Scan for the cell matching the given text and deliver its [x, y] coordinate at center. 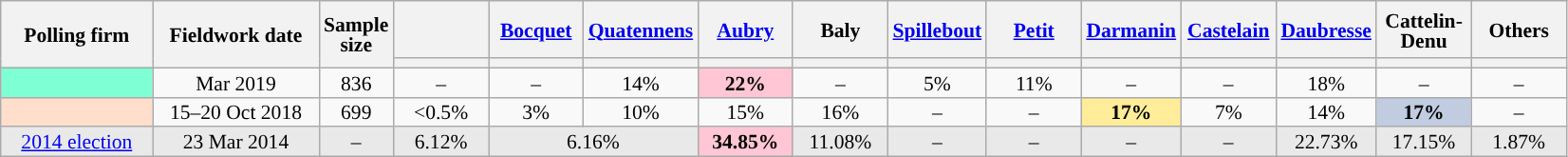
Petit [1034, 29]
10% [641, 112]
836 [356, 82]
Darmanin [1131, 29]
Fieldwork date [235, 34]
22.73% [1326, 143]
16% [840, 112]
Mar 2019 [235, 82]
22% [745, 82]
Spillebout [937, 29]
Aubry [745, 29]
Quatennens [641, 29]
7% [1228, 112]
23 Mar 2014 [235, 143]
1.87% [1519, 143]
Polling firm [77, 34]
5% [937, 82]
11.08% [840, 143]
Bocquet [536, 29]
Others [1519, 29]
18% [1326, 82]
699 [356, 112]
Baly [840, 29]
6.16% [594, 143]
<0.5% [440, 112]
Cattelin-Denu [1424, 29]
15% [745, 112]
34.85% [745, 143]
17.15% [1424, 143]
6.12% [440, 143]
Daubresse [1326, 29]
3% [536, 112]
2014 election [77, 143]
Castelain [1228, 29]
11% [1034, 82]
15–20 Oct 2018 [235, 112]
Samplesize [356, 34]
